Locate the cell with the specified text and output its [x, y] center coordinate. 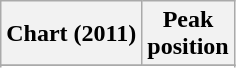
Chart (2011) [72, 34]
Peakposition [188, 34]
